Determine the (x, y) coordinate at the center of the cell enclosing the given text.  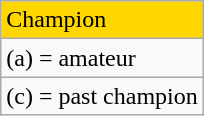
(a) = amateur (102, 58)
Champion (102, 20)
(c) = past champion (102, 96)
